Provide the (X, Y) coordinate of the cell's center where the given text is located.  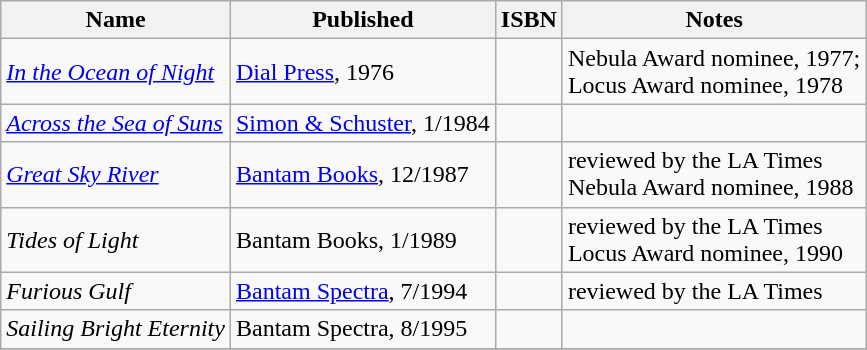
reviewed by the LA TimesNebula Award nominee, 1988 (714, 174)
Published (362, 20)
Dial Press, 1976 (362, 72)
Great Sky River (116, 174)
Nebula Award nominee, 1977;Locus Award nominee, 1978 (714, 72)
Name (116, 20)
Furious Gulf (116, 291)
Bantam Spectra, 8/1995 (362, 329)
Across the Sea of Suns (116, 123)
Bantam Books, 12/1987 (362, 174)
Simon & Schuster, 1/1984 (362, 123)
reviewed by the LA TimesLocus Award nominee, 1990 (714, 240)
ISBN (528, 20)
Tides of Light (116, 240)
Bantam Books, 1/1989 (362, 240)
reviewed by the LA Times (714, 291)
Bantam Spectra, 7/1994 (362, 291)
Sailing Bright Eternity (116, 329)
Notes (714, 20)
In the Ocean of Night (116, 72)
